Return (X, Y) of the center of cell containing provided text 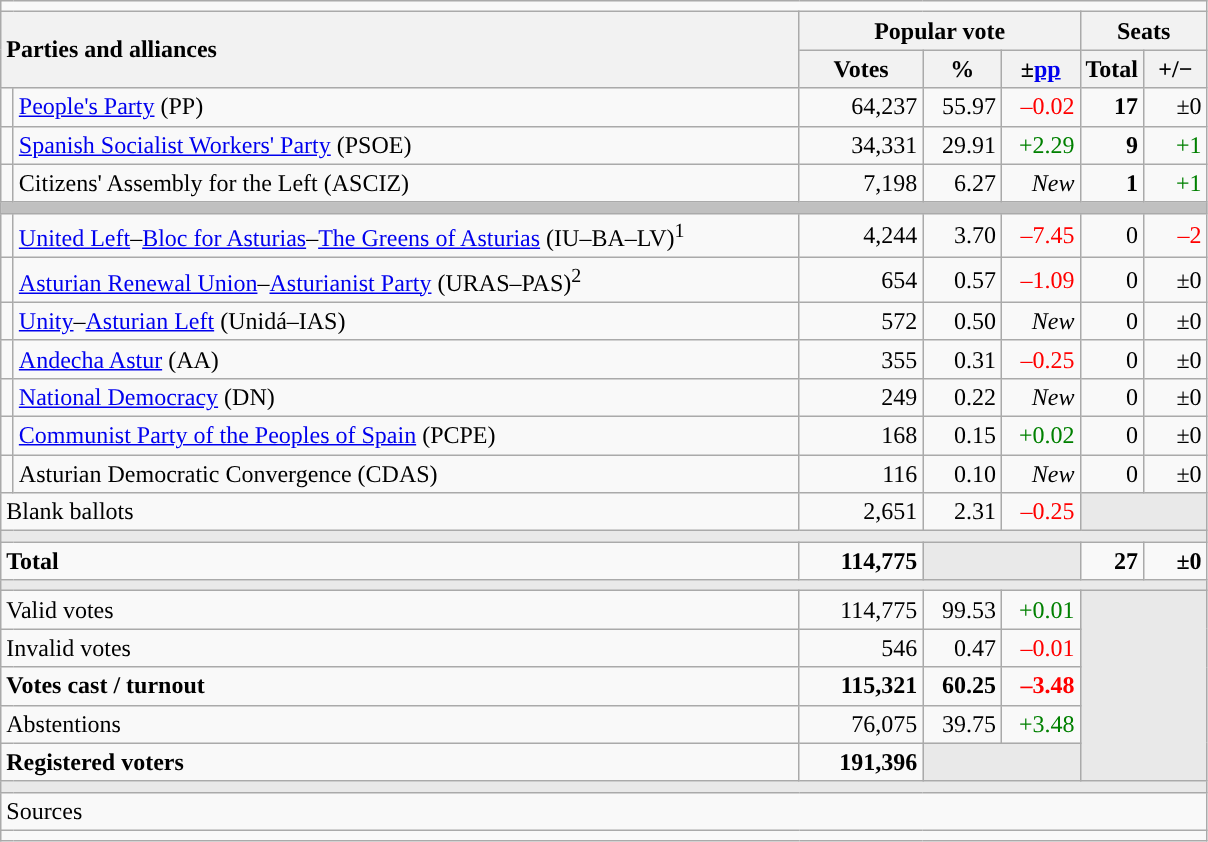
191,396 (861, 762)
4,244 (861, 236)
168 (861, 435)
+2.29 (1040, 145)
249 (861, 397)
Blank ballots (400, 512)
0.50 (962, 321)
Citizens' Assembly for the Left (ASCIZ) (406, 183)
355 (861, 359)
Abstentions (400, 724)
3.70 (962, 236)
116 (861, 474)
–0.02 (1040, 107)
64,237 (861, 107)
0.22 (962, 397)
27 (1112, 561)
–1.09 (1040, 280)
29.91 (962, 145)
Asturian Democratic Convergence (CDAS) (406, 474)
0.15 (962, 435)
55.97 (962, 107)
0.31 (962, 359)
Communist Party of the Peoples of Spain (PCPE) (406, 435)
115,321 (861, 686)
People's Party (PP) (406, 107)
0.57 (962, 280)
Sources (604, 811)
2,651 (861, 512)
–0.01 (1040, 648)
–7.45 (1040, 236)
Valid votes (400, 610)
Invalid votes (400, 648)
Asturian Renewal Union–Asturianist Party (URAS–PAS)2 (406, 280)
1 (1112, 183)
United Left–Bloc for Asturias–The Greens of Asturias (IU–BA–LV)1 (406, 236)
6.27 (962, 183)
–2 (1176, 236)
99.53 (962, 610)
+/− (1176, 69)
572 (861, 321)
39.75 (962, 724)
–3.48 (1040, 686)
+3.48 (1040, 724)
17 (1112, 107)
60.25 (962, 686)
Parties and alliances (400, 50)
National Democracy (DN) (406, 397)
Seats (1144, 31)
654 (861, 280)
Spanish Socialist Workers' Party (PSOE) (406, 145)
+0.02 (1040, 435)
% (962, 69)
Unity–Asturian Left (Unidá–IAS) (406, 321)
0.47 (962, 648)
Popular vote (940, 31)
+0.01 (1040, 610)
Andecha Astur (AA) (406, 359)
2.31 (962, 512)
9 (1112, 145)
34,331 (861, 145)
±pp (1040, 69)
Votes (861, 69)
76,075 (861, 724)
Votes cast / turnout (400, 686)
7,198 (861, 183)
0.10 (962, 474)
546 (861, 648)
Registered voters (400, 762)
